From the cell containing the given text, extract its center point as (X, Y) coordinate. 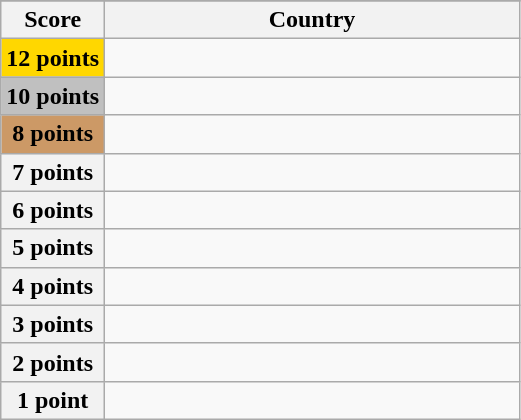
7 points (53, 172)
4 points (53, 286)
8 points (53, 134)
10 points (53, 96)
1 point (53, 400)
5 points (53, 248)
Country (312, 20)
Score (53, 20)
12 points (53, 58)
3 points (53, 324)
6 points (53, 210)
2 points (53, 362)
